Determine the (x, y) coordinate at the center of the cell enclosing the given text.  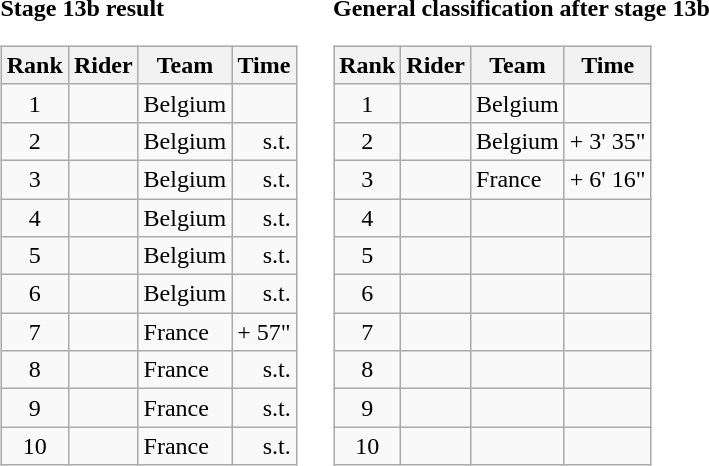
+ 57" (264, 332)
+ 6' 16" (608, 179)
+ 3' 35" (608, 141)
